Return (x, y) of the center of cell containing provided text 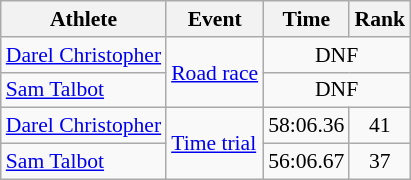
41 (380, 126)
Event (214, 19)
37 (380, 162)
Time trial (214, 144)
Rank (380, 19)
56:06.67 (306, 162)
Time (306, 19)
Road race (214, 72)
58:06.36 (306, 126)
Athlete (84, 19)
